Detect which cell encompasses the target text, then output its [x, y] center coordinate. 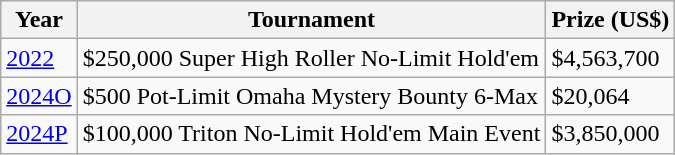
Tournament [312, 20]
$500 Pot-Limit Omaha Mystery Bounty 6-Max [312, 96]
$20,064 [610, 96]
Prize (US$) [610, 20]
$3,850,000 [610, 134]
$250,000 Super High Roller No-Limit Hold'em [312, 58]
2024P [39, 134]
$100,000 Triton No-Limit Hold'em Main Event [312, 134]
2024O [39, 96]
$4,563,700 [610, 58]
2022 [39, 58]
Year [39, 20]
